Capture the cell that displays the provided text and extract its (x, y) central coordinate. 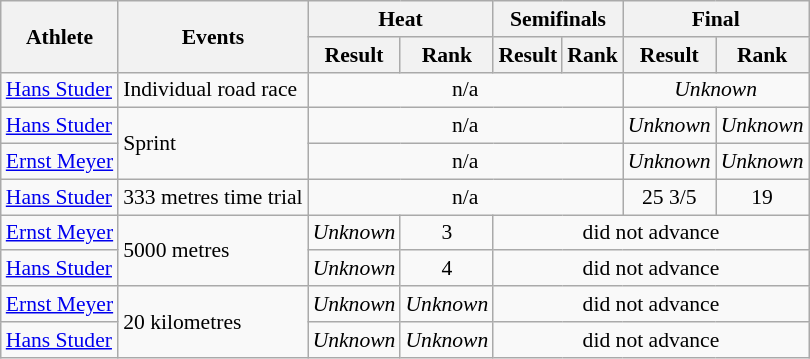
Semifinals (558, 19)
Final (716, 19)
3 (446, 233)
4 (446, 269)
333 metres time trial (212, 197)
20 kilometres (212, 322)
Athlete (60, 36)
Events (212, 36)
Sprint (212, 144)
25 3/5 (670, 197)
19 (762, 197)
Individual road race (212, 90)
Heat (401, 19)
5000 metres (212, 250)
